Provide the (x, y) coordinate of the cell's center where the given text is located.  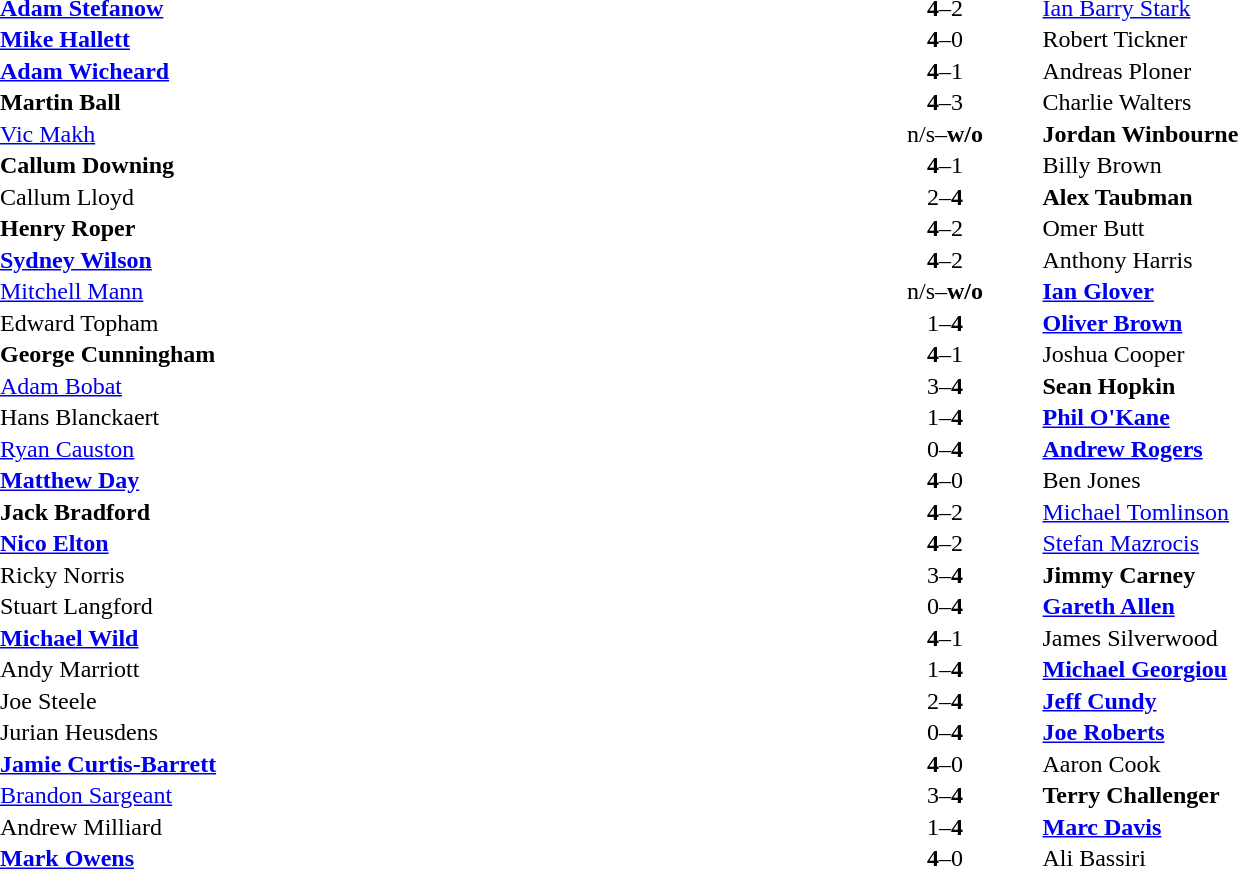
4–3 (944, 103)
